Locate the cell with the specified text and output its [X, Y] center coordinate. 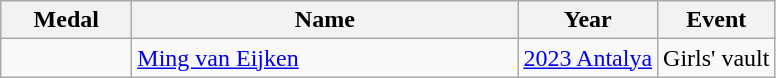
2023 Antalya [588, 58]
Medal [66, 20]
Ming van Eijken [325, 58]
Year [588, 20]
Girls' vault [716, 58]
Name [325, 20]
Event [716, 20]
